Find where the given text appears and provide that cell's center as [x, y] coordinate. 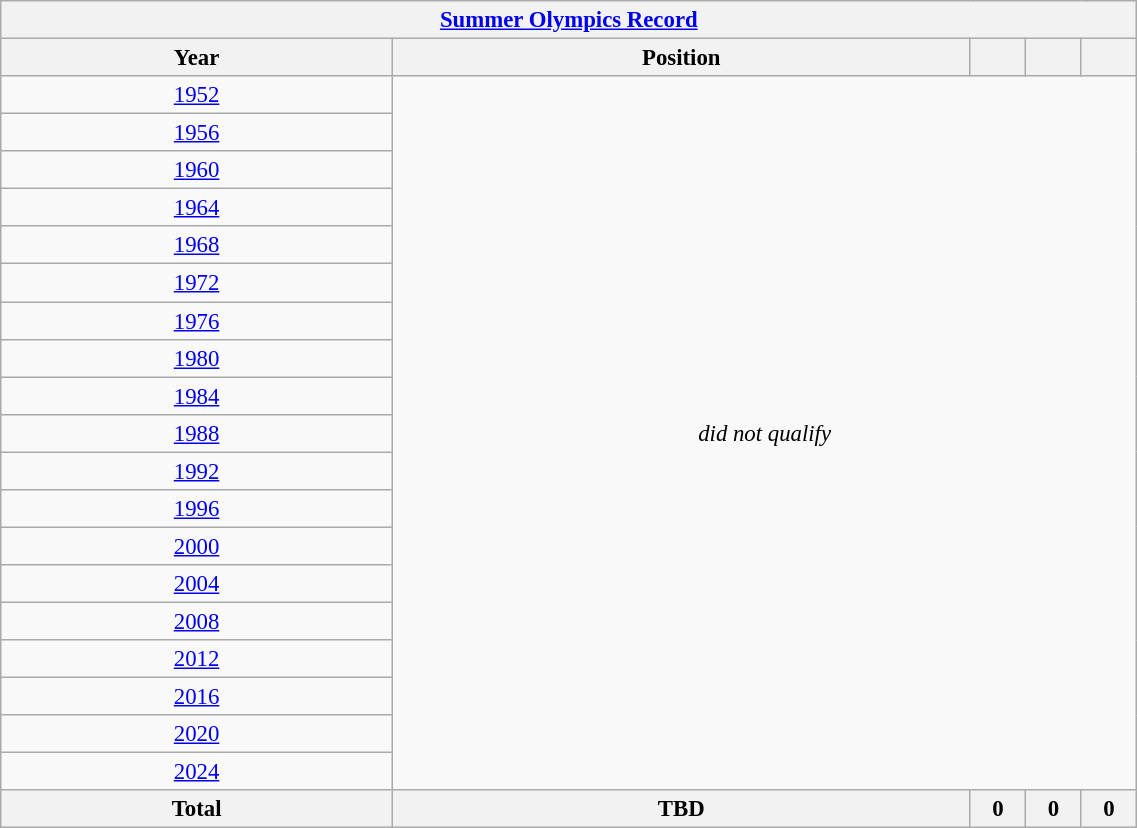
2012 [197, 659]
1996 [197, 509]
TBD [681, 809]
2024 [197, 772]
1976 [197, 321]
Summer Olympics Record [569, 20]
1972 [197, 283]
1980 [197, 358]
1992 [197, 471]
did not qualify [764, 433]
2004 [197, 584]
2008 [197, 621]
1964 [197, 208]
1952 [197, 95]
1960 [197, 170]
2020 [197, 734]
1984 [197, 396]
Year [197, 58]
Total [197, 809]
1988 [197, 433]
2016 [197, 697]
2000 [197, 546]
Position [681, 58]
1968 [197, 245]
1956 [197, 133]
